Locate the cell with the specified text and output its (X, Y) center coordinate. 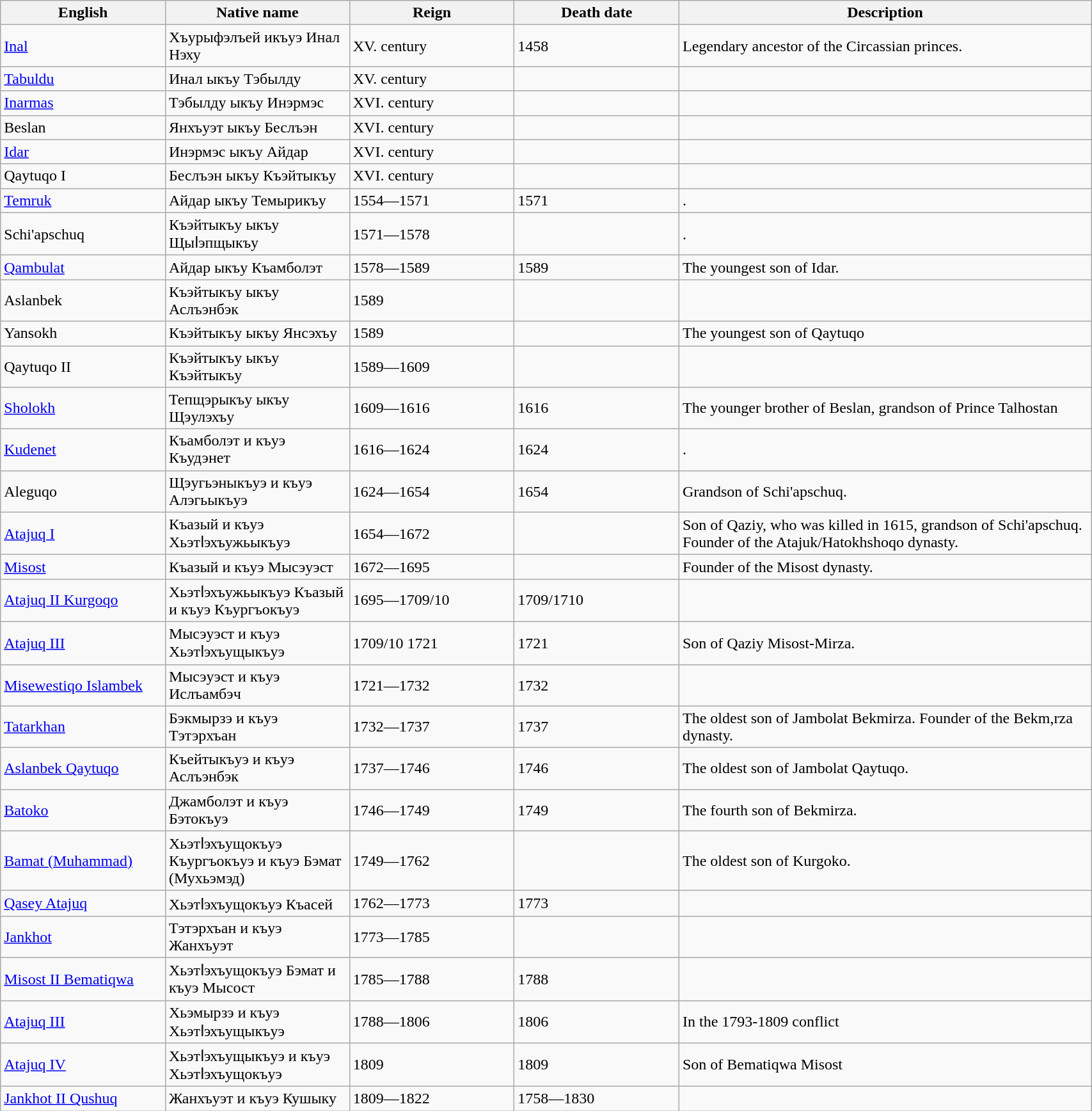
Description (885, 13)
Бэкмырзэ и къуэ Тэтэрхъан (257, 727)
1749—1762 (432, 861)
Къэйтыкъу ыкъу Аслъэнбэк (257, 301)
1571—1578 (432, 234)
Qasey Atajuq (83, 904)
Къэйтыкъу ыкъу Къэйтыкъу (257, 366)
1746—1749 (432, 810)
Къэйтыкъу ыкъу Щыӏэпщыкъу (257, 234)
1737—1746 (432, 768)
Batoko (83, 810)
1695—1709/10 (432, 600)
Jankhot II Qushuq (83, 1099)
1762—1773 (432, 904)
Мысэуэст и къуэ Хьэтӏэхъущыкъуэ (257, 643)
Atajuq I (83, 534)
Хьэтӏэхъущокъуэ Къургъокъуэ и къуэ Бэмат (Мухьэмэд) (257, 861)
Тэтэрхъан и къуэ Жанхъуэт (257, 937)
Къейтыкъуэ и къуэ Аслъэнбэк (257, 768)
Инал ыкъу Тэбылду (257, 79)
Хьэтӏэхъущокъуэ Къасей (257, 904)
Legendary ancestor of the Circassian princes. (885, 46)
Beslan (83, 127)
1809—1822 (432, 1099)
Жанхъуэт и къуэ Кушыку (257, 1099)
1624 (597, 449)
1609—1616 (432, 408)
Qaytuqo I (83, 176)
1732—1737 (432, 727)
Native name (257, 13)
Къазый и къуэ Мысэуэст (257, 567)
English (83, 13)
1773 (597, 904)
1571 (597, 200)
Хъурыфэлъей икъуэ Инал Нэху (257, 46)
Беслъэн ыкъу Къэйтыкъу (257, 176)
Inal (83, 46)
1554—1571 (432, 200)
Son of Qaziy Misost-Mirza. (885, 643)
Джамболэт и къуэ Бэтокъуэ (257, 810)
Тэбылду ыкъу Инэрмэс (257, 103)
Death date (597, 13)
Мысэуэст и къуэ Ислъамбэч (257, 685)
Хьэмырзэ и къуэ Хьэтӏэхъущыкъуэ (257, 1021)
In the 1793-1809 conflict (885, 1021)
Tatarkhan (83, 727)
Хьэтӏэхъущокъуэ Бэмат и къуэ Мысост (257, 979)
1589—1609 (432, 366)
Qambulat (83, 268)
1806 (597, 1021)
1578—1589 (432, 268)
1721 (597, 643)
Misewestiqo Islambek (83, 685)
Янхъуэт ыкъу Беслъэн (257, 127)
1624—1654 (432, 492)
Aslanbek (83, 301)
The oldest son of Jambolat Qaytuqo. (885, 768)
Хьэтӏэхъужьыкъуэ Къазый и къуэ Къургъокъуэ (257, 600)
Tabuldu (83, 79)
Щэугьэныкъуэ и къуэ Алэгьыкъуэ (257, 492)
Айдар ыкъу Къамболэт (257, 268)
Хьэтӏэхъущыкъуэ и къуэ Хьэтӏэхъущокъуэ (257, 1065)
Тепщэрыкъу ыкъу Щэулэхъу (257, 408)
Sholokh (83, 408)
1721—1732 (432, 685)
1458 (597, 46)
The younger brother of Beslan, grandson of Prince Talhostan (885, 408)
1616 (597, 408)
1709/10 1721 (432, 643)
1749 (597, 810)
1709/1710 (597, 600)
The youngest son of Idar. (885, 268)
The youngest son of Qaytuqo (885, 333)
Къазый и къуэ Хьэтӏэхъужьыкъуэ (257, 534)
1788 (597, 979)
Jankhot (83, 937)
1773—1785 (432, 937)
Aleguqo (83, 492)
1785—1788 (432, 979)
The oldest son of Kurgoko. (885, 861)
Misost II Bematiqwa (83, 979)
Aslanbek Qaytuqo (83, 768)
1758—1830 (597, 1099)
1746 (597, 768)
Inarmas (83, 103)
The oldest son of Jambolat Bekmirza. Founder of the Bekm,rza dynasty. (885, 727)
Son of Bematiqwa Misost (885, 1065)
Инэрмэс ыкъу Айдар (257, 152)
Айдар ыкъу Темырикъу (257, 200)
1616—1624 (432, 449)
Son of Qaziy, who was killed in 1615, grandson of Schi'apschuq. Founder of the Atajuk/Hatokhshoqo dynasty. (885, 534)
Reign (432, 13)
1654—1672 (432, 534)
1672—1695 (432, 567)
Kudenet (83, 449)
Bamat (Muhammad) (83, 861)
Founder of the Misost dynasty. (885, 567)
The fourth son of Bekmirza. (885, 810)
1788—1806 (432, 1021)
Temruk (83, 200)
Qaytuqo II (83, 366)
1654 (597, 492)
Atajuq IV (83, 1065)
1732 (597, 685)
Къамболэт и къуэ Къудэнет (257, 449)
Idar (83, 152)
Yansokh (83, 333)
Misost (83, 567)
1737 (597, 727)
Къэйтыкъу ыкъу Янсэхъу (257, 333)
Grandson of Schi'apschuq. (885, 492)
Schi'apschuq (83, 234)
Atajuq II Kurgoqo (83, 600)
